Pinpoint the cell where the given text exists, returning its (X, Y) midpoint coordinate. 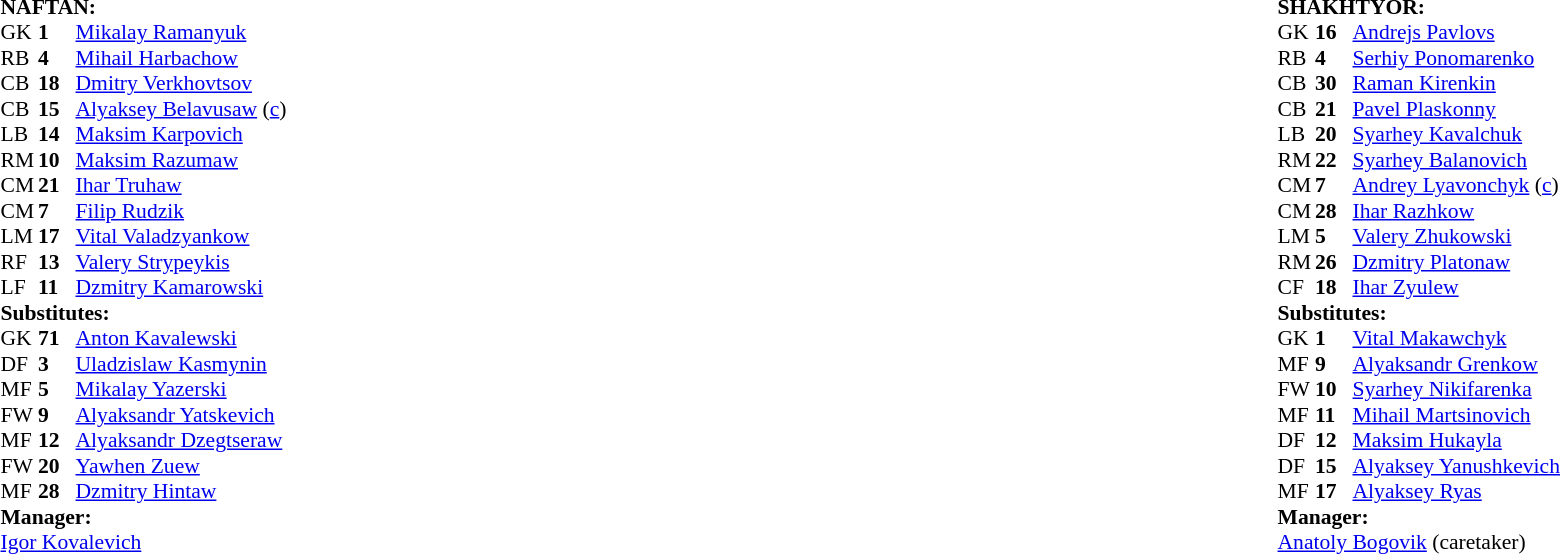
22 (1334, 160)
Syarhey Kavalchuk (1456, 135)
26 (1334, 262)
Mihail Martsinovich (1456, 415)
Ihar Razhkow (1456, 211)
Alyaksandr Yatskevich (182, 415)
Dmitry Verkhovtsov (182, 83)
Dzmitry Kamarowski (182, 287)
30 (1334, 83)
RF (19, 262)
Valery Strypeykis (182, 262)
Alyaksey Ryas (1456, 491)
Andrey Lyavonchyk (c) (1456, 185)
Mihail Harbachow (182, 58)
Maksim Karpovich (182, 135)
Alyaksandr Grenkow (1456, 364)
Maksim Razumaw (182, 160)
Anton Kavalewski (182, 339)
Raman Kirenkin (1456, 83)
16 (1334, 33)
Alyaksey Belavusaw (c) (182, 109)
Ihar Truhaw (182, 185)
Syarhey Nikifarenka (1456, 389)
71 (57, 339)
Yawhen Zuew (182, 466)
Vital Makawchyk (1456, 339)
13 (57, 262)
Pavel Plaskonny (1456, 109)
Uladzislaw Kasmynin (182, 364)
Alyaksey Yanushkevich (1456, 466)
Vital Valadzyankow (182, 237)
CF (1297, 287)
Valery Zhukowski (1456, 237)
Mikalay Ramanyuk (182, 33)
Filip Rudzik (182, 211)
Syarhey Balanovich (1456, 160)
Dzmitry Platonaw (1456, 262)
Serhiy Ponomarenko (1456, 58)
Andrejs Pavlovs (1456, 33)
Ihar Zyulew (1456, 287)
Maksim Hukayla (1456, 441)
14 (57, 135)
Mikalay Yazerski (182, 389)
Dzmitry Hintaw (182, 491)
LF (19, 287)
3 (57, 364)
Alyaksandr Dzegtseraw (182, 441)
